Search for the cell housing the specified text and yield its [X, Y] center coordinate. 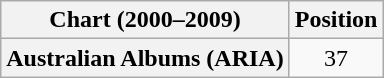
Australian Albums (ARIA) [145, 58]
Position [336, 20]
Chart (2000–2009) [145, 20]
37 [336, 58]
